Provide the (x, y) coordinate of the cell's center where the given text is located.  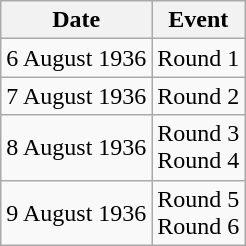
Date (76, 20)
6 August 1936 (76, 58)
Event (198, 20)
9 August 1936 (76, 212)
Round 1 (198, 58)
7 August 1936 (76, 96)
Round 3Round 4 (198, 148)
Round 5Round 6 (198, 212)
8 August 1936 (76, 148)
Round 2 (198, 96)
